Capture the cell that displays the provided text and extract its [x, y] central coordinate. 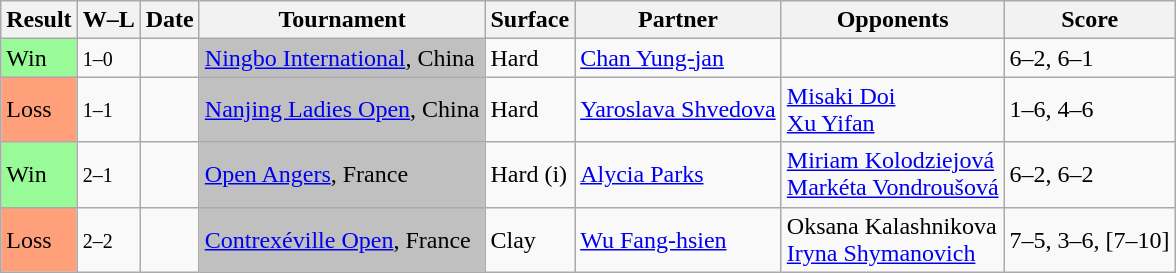
Hard (i) [530, 174]
Score [1090, 20]
6–2, 6–1 [1090, 58]
W–L [108, 20]
Surface [530, 20]
Chan Yung-jan [678, 58]
Open Angers, France [342, 174]
Partner [678, 20]
Miriam Kolodziejová Markéta Vondroušová [892, 174]
1–6, 4–6 [1090, 110]
Oksana Kalashnikova Iryna Shymanovich [892, 240]
Misaki Doi Xu Yifan [892, 110]
2–1 [108, 174]
2–2 [108, 240]
6–2, 6–2 [1090, 174]
Alycia Parks [678, 174]
Opponents [892, 20]
Ningbo International, China [342, 58]
Clay [530, 240]
Tournament [342, 20]
Result [39, 20]
Contrexéville Open, France [342, 240]
7–5, 3–6, [7–10] [1090, 240]
1–0 [108, 58]
Date [170, 20]
Nanjing Ladies Open, China [342, 110]
1–1 [108, 110]
Wu Fang-hsien [678, 240]
Yaroslava Shvedova [678, 110]
